Scan for the cell matching the given text and deliver its (X, Y) coordinate at center. 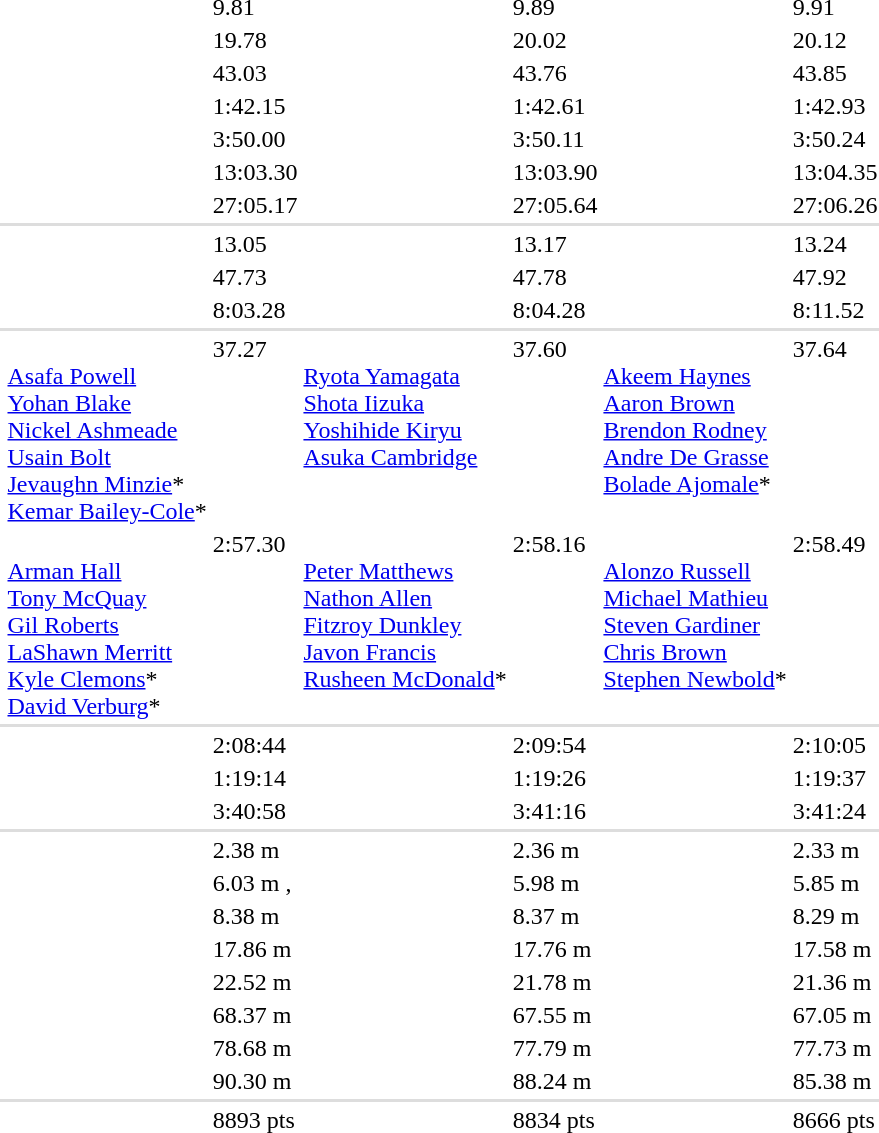
2:58.16 (555, 625)
6.03 m , (255, 883)
13.24 (835, 244)
37.64 (835, 430)
1:19:37 (835, 778)
22.52 m (255, 982)
27:05.17 (255, 205)
2:57.30 (255, 625)
2.38 m (255, 850)
37.27 (255, 430)
13:03.90 (555, 172)
Arman HallTony McQuayGil RobertsLaShawn MerrittKyle Clemons*David Verburg* (107, 625)
Ryota YamagataShota IizukaYoshihide KiryuAsuka Cambridge (405, 430)
3:40:58 (255, 811)
5.85 m (835, 883)
1:19:14 (255, 778)
2:08:44 (255, 745)
Asafa PowellYohan BlakeNickel AshmeadeUsain BoltJevaughn Minzie*Kemar Bailey-Cole* (107, 430)
77.79 m (555, 1048)
68.37 m (255, 1015)
2:58.49 (835, 625)
3:41:16 (555, 811)
78.68 m (255, 1048)
77.73 m (835, 1048)
8.38 m (255, 916)
27:05.64 (555, 205)
21.36 m (835, 982)
13.17 (555, 244)
8:11.52 (835, 310)
Alonzo RussellMichael MathieuSteven GardinerChris BrownStephen Newbold* (695, 625)
8.37 m (555, 916)
2:10:05 (835, 745)
3:50.00 (255, 139)
67.55 m (555, 1015)
1:42.61 (555, 106)
17.58 m (835, 949)
43.76 (555, 73)
13:03.30 (255, 172)
5.98 m (555, 883)
13.05 (255, 244)
8:03.28 (255, 310)
8:04.28 (555, 310)
47.92 (835, 277)
17.76 m (555, 949)
1:42.93 (835, 106)
Peter MatthewsNathon AllenFitzroy DunkleyJavon FrancisRusheen McDonald* (405, 625)
90.30 m (255, 1081)
13:04.35 (835, 172)
47.73 (255, 277)
43.03 (255, 73)
47.78 (555, 277)
37.60 (555, 430)
20.12 (835, 40)
3:50.24 (835, 139)
3:50.11 (555, 139)
27:06.26 (835, 205)
1:19:26 (555, 778)
20.02 (555, 40)
2:09:54 (555, 745)
2.33 m (835, 850)
43.85 (835, 73)
2.36 m (555, 850)
21.78 m (555, 982)
85.38 m (835, 1081)
88.24 m (555, 1081)
3:41:24 (835, 811)
67.05 m (835, 1015)
1:42.15 (255, 106)
17.86 m (255, 949)
19.78 (255, 40)
8.29 m (835, 916)
Akeem HaynesAaron BrownBrendon RodneyAndre De GrasseBolade Ajomale* (695, 430)
